Locate the cell with the specified text and output its (x, y) center coordinate. 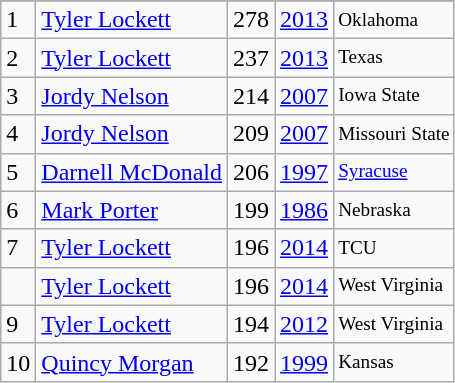
1997 (304, 172)
4 (18, 134)
5 (18, 172)
1 (18, 20)
3 (18, 96)
194 (250, 324)
6 (18, 210)
Mark Porter (132, 210)
199 (250, 210)
192 (250, 362)
Texas (394, 58)
Iowa State (394, 96)
Syracuse (394, 172)
Quincy Morgan (132, 362)
206 (250, 172)
237 (250, 58)
7 (18, 248)
Missouri State (394, 134)
TCU (394, 248)
Kansas (394, 362)
9 (18, 324)
2012 (304, 324)
1999 (304, 362)
Nebraska (394, 210)
Oklahoma (394, 20)
214 (250, 96)
Darnell McDonald (132, 172)
2 (18, 58)
1986 (304, 210)
10 (18, 362)
209 (250, 134)
278 (250, 20)
